Return the (X, Y) coordinate for the center point of the cell that contains the specified text.  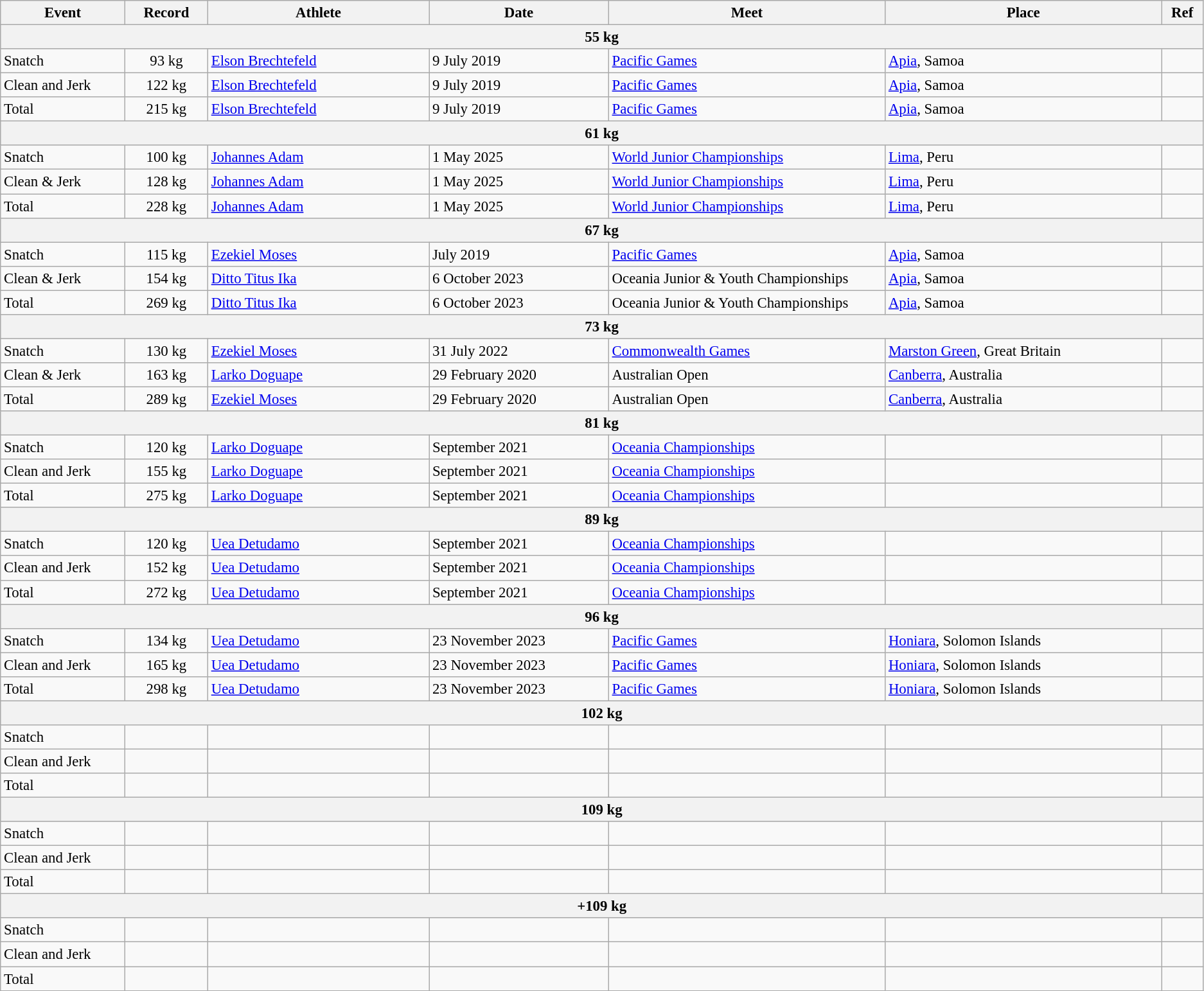
61 kg (602, 134)
109 kg (602, 810)
228 kg (166, 206)
130 kg (166, 351)
55 kg (602, 37)
155 kg (166, 471)
Athlete (318, 13)
Record (166, 13)
115 kg (166, 254)
July 2019 (519, 254)
163 kg (166, 375)
Commonwealth Games (747, 351)
154 kg (166, 278)
134 kg (166, 640)
122 kg (166, 85)
Event (63, 13)
289 kg (166, 399)
93 kg (166, 61)
128 kg (166, 182)
Place (1023, 13)
67 kg (602, 230)
73 kg (602, 327)
215 kg (166, 109)
165 kg (166, 665)
89 kg (602, 520)
Marston Green, Great Britain (1023, 351)
100 kg (166, 157)
96 kg (602, 617)
272 kg (166, 592)
269 kg (166, 303)
81 kg (602, 423)
Ref (1182, 13)
+109 kg (602, 906)
275 kg (166, 496)
Meet (747, 13)
Date (519, 13)
152 kg (166, 568)
298 kg (166, 689)
102 kg (602, 713)
31 July 2022 (519, 351)
